For the text-containing cell, return its midpoint in [x, y] coordinate format. 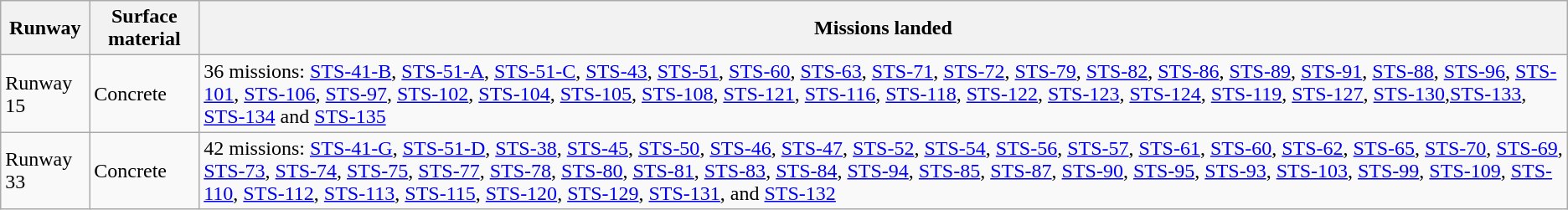
Runway [45, 28]
Runway 15 [45, 94]
Missions landed [884, 28]
Runway 33 [45, 171]
Surface material [144, 28]
